Return [x, y] of the center of cell containing provided text 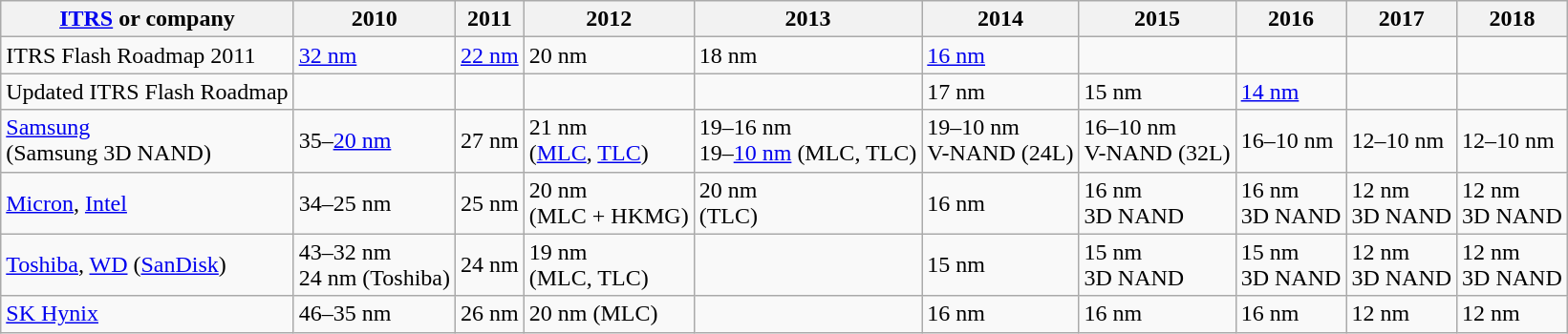
2011 [489, 19]
2015 [1157, 19]
43–32 nm 24 nm (Toshiba) [375, 265]
18 nm [808, 55]
27 nm [489, 141]
21 nm (MLC, TLC) [609, 141]
14 nm [1291, 92]
17 nm [1000, 92]
20 nm [609, 55]
ITRS Flash Roadmap 2011 [147, 55]
16–10 nm [1291, 141]
24 nm [489, 265]
22 nm [489, 55]
2010 [375, 19]
34–25 nm [375, 202]
19–10 nmV-NAND (24L) [1000, 141]
2016 [1291, 19]
20 nm (TLC) [808, 202]
46–35 nm [375, 314]
Samsung(Samsung 3D NAND) [147, 141]
20 nm (MLC) [609, 314]
Micron, Intel [147, 202]
26 nm [489, 314]
20 nm (MLC + HKMG) [609, 202]
2017 [1402, 19]
16–10 nmV-NAND (32L) [1157, 141]
19 nm (MLC, TLC) [609, 265]
2018 [1513, 19]
19–16 nm 19–10 nm (MLC, TLC) [808, 141]
25 nm [489, 202]
Toshiba, WD (SanDisk) [147, 265]
2013 [808, 19]
2012 [609, 19]
ITRS or company [147, 19]
Updated ITRS Flash Roadmap [147, 92]
2014 [1000, 19]
SK Hynix [147, 314]
35–20 nm [375, 141]
32 nm [375, 55]
